Return the (X, Y) coordinate for the center point of the cell that contains the specified text.  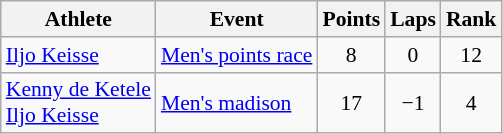
Athlete (78, 19)
Laps (413, 19)
Rank (472, 19)
Points (351, 19)
4 (472, 102)
Kenny de Ketele Iljo Keisse (78, 102)
−1 (413, 102)
0 (413, 55)
Iljo Keisse (78, 55)
Men's madison (236, 102)
8 (351, 55)
17 (351, 102)
Event (236, 19)
12 (472, 55)
Men's points race (236, 55)
